Pinpoint the cell where the given text exists, returning its (x, y) midpoint coordinate. 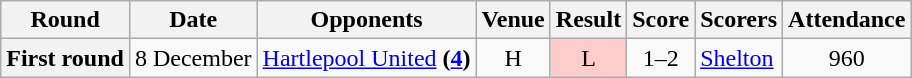
Score (661, 20)
1–2 (661, 58)
Opponents (366, 20)
Shelton (739, 58)
8 December (193, 58)
Hartlepool United (4) (366, 58)
First round (66, 58)
Venue (513, 20)
H (513, 58)
L (588, 58)
960 (847, 58)
Result (588, 20)
Round (66, 20)
Attendance (847, 20)
Date (193, 20)
Scorers (739, 20)
